Provide the (x, y) coordinate of the cell's center where the given text is located.  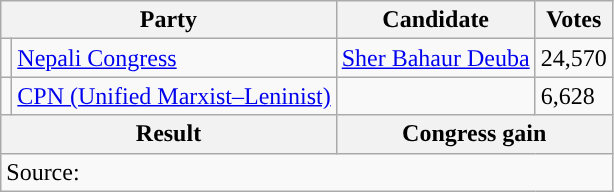
Candidate (436, 20)
Result (168, 134)
Sher Bahaur Deuba (436, 58)
6,628 (574, 96)
Nepali Congress (174, 58)
Party (168, 20)
Source: (307, 172)
CPN (Unified Marxist–Leninist) (174, 96)
24,570 (574, 58)
Votes (574, 20)
Congress gain (474, 134)
